Determine the (x, y) coordinate at the center of the cell enclosing the given text.  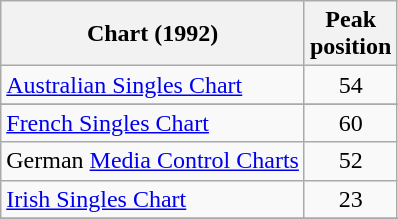
60 (350, 123)
Irish Singles Chart (153, 199)
French Singles Chart (153, 123)
23 (350, 199)
Peakposition (350, 34)
German Media Control Charts (153, 161)
Australian Singles Chart (153, 85)
Chart (1992) (153, 34)
52 (350, 161)
54 (350, 85)
